Provide the (x, y) coordinate of the cell's center where the given text is located.  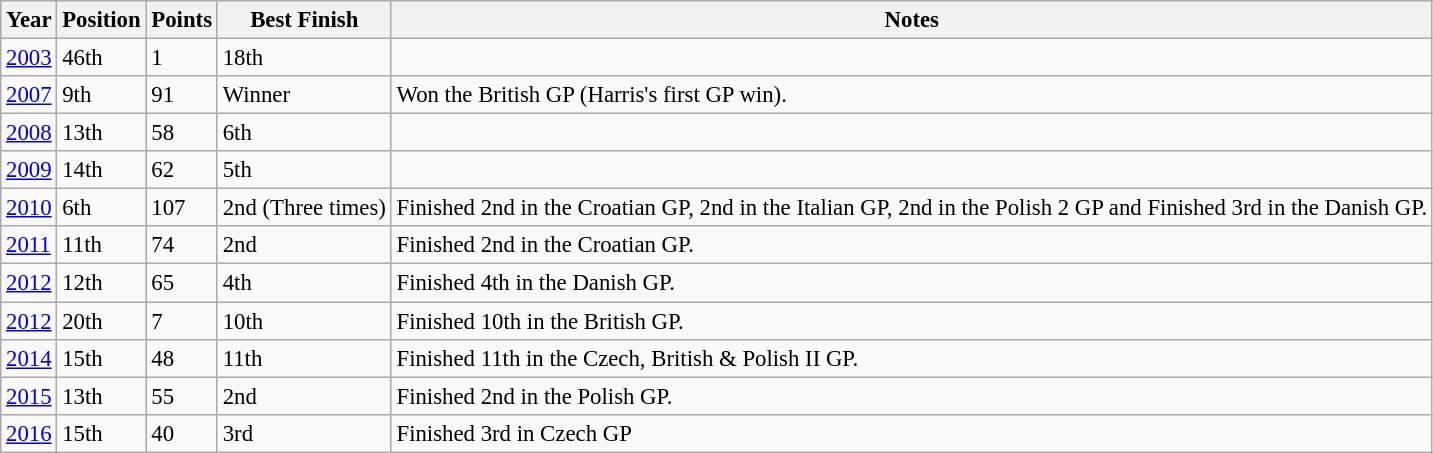
Finished 3rd in Czech GP (912, 433)
Best Finish (304, 20)
Won the British GP (Harris's first GP win). (912, 95)
Finished 10th in the British GP. (912, 321)
48 (182, 358)
58 (182, 133)
40 (182, 433)
91 (182, 95)
18th (304, 58)
2009 (29, 170)
2010 (29, 208)
Year (29, 20)
2016 (29, 433)
55 (182, 396)
2nd (Three times) (304, 208)
Finished 11th in the Czech, British & Polish II GP. (912, 358)
2015 (29, 396)
Finished 2nd in the Croatian GP. (912, 245)
2007 (29, 95)
Position (102, 20)
2003 (29, 58)
10th (304, 321)
4th (304, 283)
14th (102, 170)
2008 (29, 133)
Finished 4th in the Danish GP. (912, 283)
65 (182, 283)
Finished 2nd in the Polish GP. (912, 396)
2011 (29, 245)
Notes (912, 20)
Finished 2nd in the Croatian GP, 2nd in the Italian GP, 2nd in the Polish 2 GP and Finished 3rd in the Danish GP. (912, 208)
12th (102, 283)
Winner (304, 95)
20th (102, 321)
1 (182, 58)
2014 (29, 358)
74 (182, 245)
5th (304, 170)
Points (182, 20)
3rd (304, 433)
46th (102, 58)
9th (102, 95)
7 (182, 321)
62 (182, 170)
107 (182, 208)
